Output the (X, Y) coordinate of the center of the cell containing the given text.  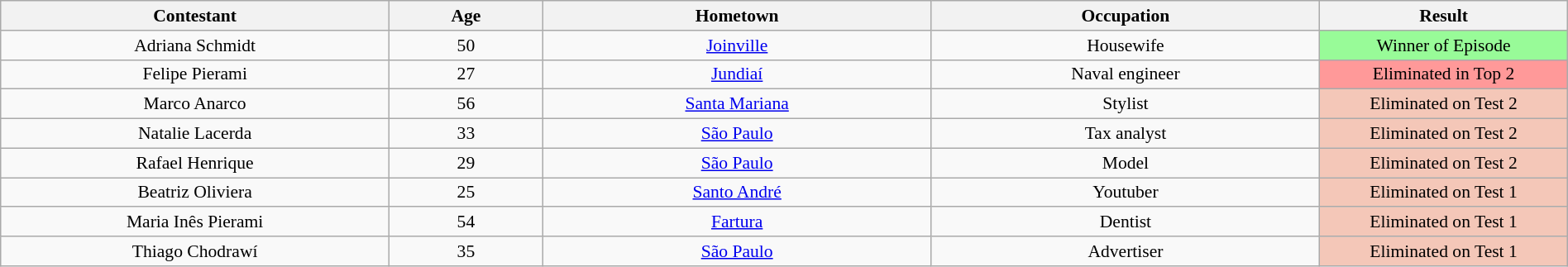
Model (1126, 163)
Joinville (737, 45)
50 (466, 45)
Advertiser (1126, 251)
Winner of Episode (1444, 45)
56 (466, 104)
Jundiaí (737, 74)
Occupation (1126, 16)
Eliminated in Top 2 (1444, 74)
Felipe Pierami (195, 74)
29 (466, 163)
Rafael Henrique (195, 163)
Maria Inês Pierami (195, 222)
Stylist (1126, 104)
27 (466, 74)
Adriana Schmidt (195, 45)
Fartura (737, 222)
Marco Anarco (195, 104)
Santo André (737, 193)
Natalie Lacerda (195, 134)
Housewife (1126, 45)
Result (1444, 16)
Contestant (195, 16)
35 (466, 251)
Naval engineer (1126, 74)
Beatriz Oliviera (195, 193)
25 (466, 193)
Hometown (737, 16)
Thiago Chodrawí (195, 251)
Tax analyst (1126, 134)
33 (466, 134)
Youtuber (1126, 193)
Age (466, 16)
Dentist (1126, 222)
Santa Mariana (737, 104)
54 (466, 222)
